Return (x, y) of the center of cell containing provided text 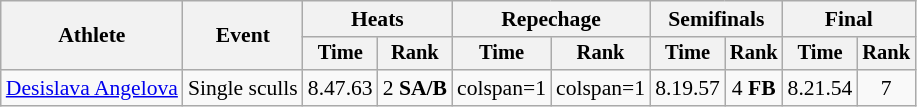
Single sculls (243, 88)
4 FB (754, 88)
2 SA/B (415, 88)
Final (849, 19)
Semifinals (716, 19)
Desislava Angelova (92, 88)
8.21.54 (820, 88)
Heats (378, 19)
Athlete (92, 36)
Event (243, 36)
8.19.57 (688, 88)
7 (886, 88)
Repechage (551, 19)
8.47.63 (340, 88)
